Return the [x, y] coordinate for the center point of the cell that contains the specified text.  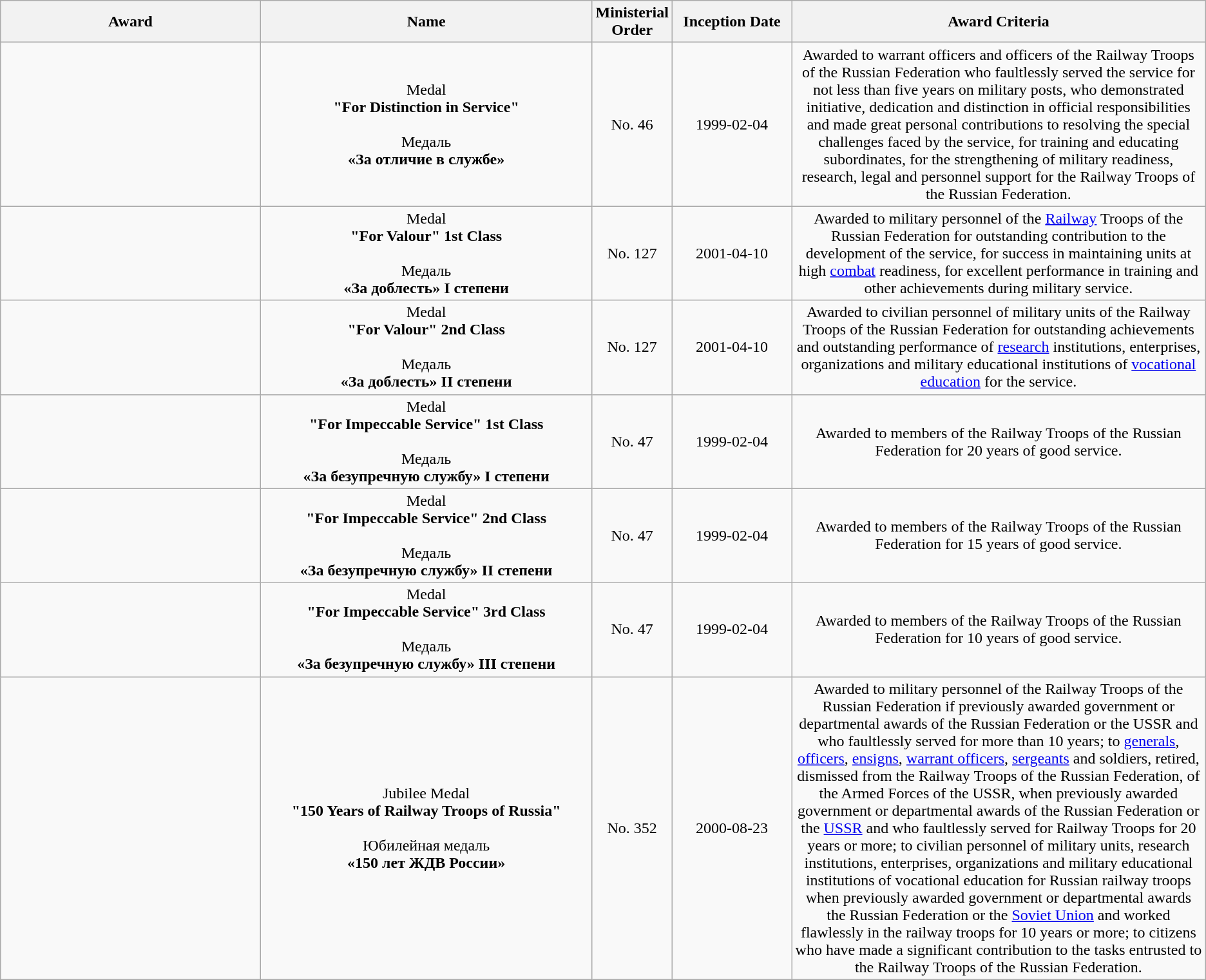
No. 46 [632, 124]
Medal"For Valour" 1st ClassМедаль«За доблесть» I степени [426, 253]
No. 352 [632, 828]
Ministerial Order [632, 22]
Award Criteria [999, 22]
Name [426, 22]
Medal"For Impeccable Service" 3rd ClassМедаль«За безупречную службу» III степени [426, 629]
Awarded to members of the Railway Troops of the Russian Federation for 10 years of good service. [999, 629]
Medal"For Impeccable Service" 1st ClassМедаль«За безупречную службу» I степени [426, 441]
Inception Date [732, 22]
Award [131, 22]
Jubilee Medal"150 Years of Railway Troops of Russia"Юбилейная медаль«150 лет ЖДВ России» [426, 828]
Awarded to members of the Railway Troops of the Russian Federation for 15 years of good service. [999, 535]
Medal"For Distinction in Service"Медаль«За отличие в службе» [426, 124]
Medal"For Valour" 2nd ClassМедаль«За доблесть» II степени [426, 347]
Medal"For Impeccable Service" 2nd ClassМедаль«За безупречную службу» II степени [426, 535]
2000-08-23 [732, 828]
Awarded to members of the Railway Troops of the Russian Federation for 20 years of good service. [999, 441]
